Determine the (x, y) coordinate at the center of the cell enclosing the given text.  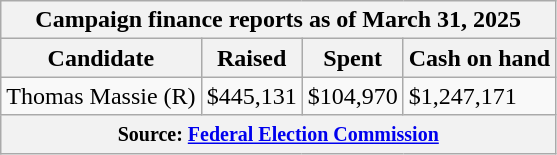
Cash on hand (479, 58)
Campaign finance reports as of March 31, 2025 (278, 20)
Raised (252, 58)
$445,131 (252, 96)
Thomas Massie (R) (101, 96)
$104,970 (352, 96)
$1,247,171 (479, 96)
Source: Federal Election Commission (278, 134)
Candidate (101, 58)
Spent (352, 58)
